For the text-containing cell, return its midpoint in [X, Y] coordinate format. 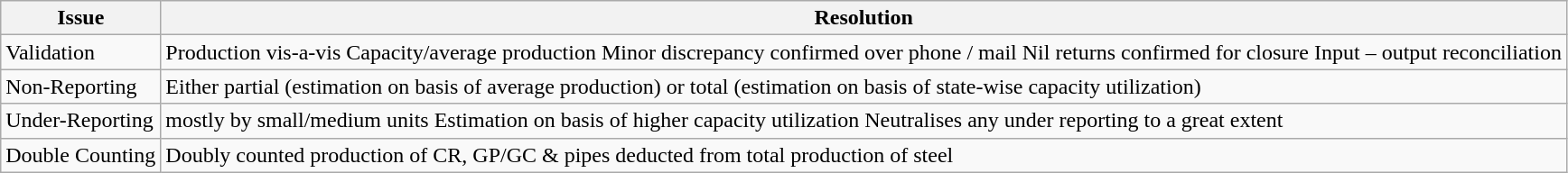
Resolution [863, 18]
Issue [81, 18]
Non-Reporting [81, 86]
Doubly counted production of CR, GP/GC & pipes deducted from total production of steel [863, 155]
mostly by small/medium units Estimation on basis of higher capacity utilization Neutralises any under reporting to a great extent [863, 121]
Under-Reporting [81, 121]
Either partial (estimation on basis of average production) or total (estimation on basis of state-wise capacity utilization) [863, 86]
Validation [81, 52]
Double Counting [81, 155]
